Pinpoint the cell where the given text exists, returning its [X, Y] midpoint coordinate. 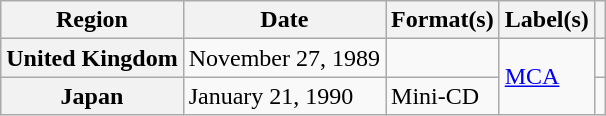
Label(s) [546, 20]
November 27, 1989 [284, 58]
Region [92, 20]
Japan [92, 96]
Date [284, 20]
MCA [546, 77]
United Kingdom [92, 58]
January 21, 1990 [284, 96]
Format(s) [443, 20]
Mini-CD [443, 96]
